Determine the (X, Y) coordinate at the center of the cell enclosing the given text.  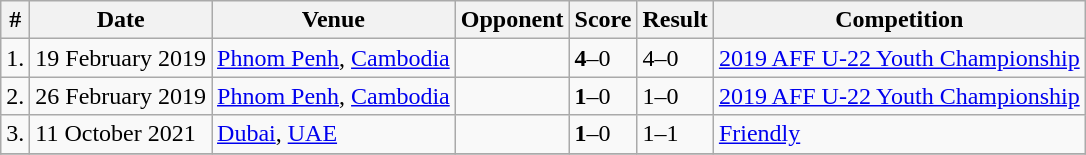
Opponent (512, 20)
# (16, 20)
Friendly (899, 134)
Score (603, 20)
1. (16, 58)
Date (121, 20)
Competition (899, 20)
19 February 2019 (121, 58)
Result (675, 20)
26 February 2019 (121, 96)
Venue (334, 20)
11 October 2021 (121, 134)
Dubai, UAE (334, 134)
3. (16, 134)
2. (16, 96)
1–1 (675, 134)
